Find where the given text appears and provide that cell's center as [X, Y] coordinate. 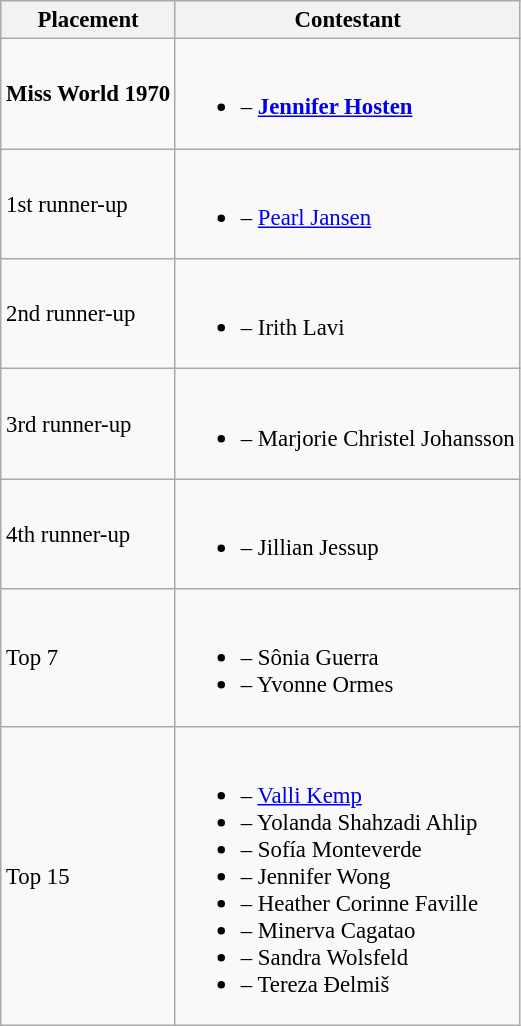
2nd runner-up [88, 314]
– Marjorie Christel Johansson [348, 424]
Top 7 [88, 658]
– Pearl Jansen [348, 204]
Miss World 1970 [88, 94]
– Irith Lavi [348, 314]
Placement [88, 20]
Contestant [348, 20]
Top 15 [88, 876]
3rd runner-up [88, 424]
– Jennifer Hosten [348, 94]
4th runner-up [88, 534]
– Jillian Jessup [348, 534]
1st runner-up [88, 204]
– Sônia Guerra – Yvonne Ormes [348, 658]
